Capture the cell that displays the provided text and extract its [X, Y] central coordinate. 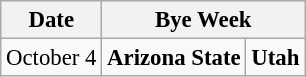
Arizona State [174, 58]
Bye Week [204, 20]
Date [52, 20]
October 4 [52, 58]
Utah [276, 58]
